Determine the [x, y] coordinate at the center of the cell enclosing the given text.  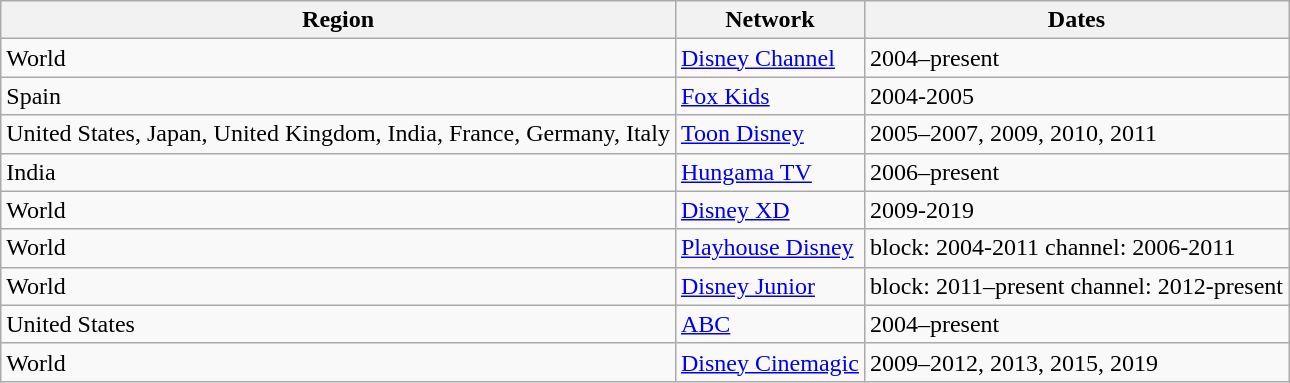
Dates [1076, 20]
United States [338, 324]
India [338, 172]
Region [338, 20]
Disney Channel [770, 58]
Fox Kids [770, 96]
ABC [770, 324]
block: 2011–present channel: 2012-present [1076, 286]
2004-2005 [1076, 96]
2005–2007, 2009, 2010, 2011 [1076, 134]
block: 2004-2011 channel: 2006-2011 [1076, 248]
Disney XD [770, 210]
United States, Japan, United Kingdom, India, France, Germany, Italy [338, 134]
2009-2019 [1076, 210]
Network [770, 20]
Playhouse Disney [770, 248]
Disney Cinemagic [770, 362]
2009–2012, 2013, 2015, 2019 [1076, 362]
Spain [338, 96]
Toon Disney [770, 134]
Disney Junior [770, 286]
Hungama TV [770, 172]
2006–present [1076, 172]
